Provide the (X, Y) coordinate of the cell's center where the given text is located.  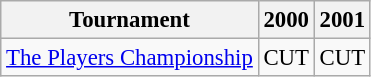
2000 (286, 20)
Tournament (130, 20)
2001 (342, 20)
The Players Championship (130, 58)
